Return [X, Y] of the center of cell containing provided text 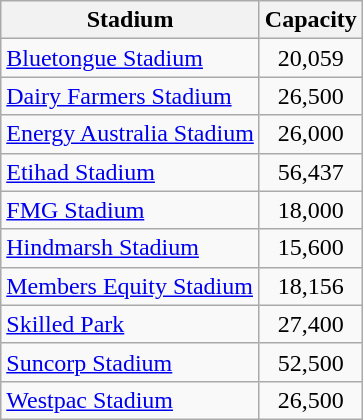
52,500 [310, 362]
18,000 [310, 210]
26,000 [310, 134]
Skilled Park [130, 324]
Hindmarsh Stadium [130, 248]
56,437 [310, 172]
Stadium [130, 20]
Westpac Stadium [130, 400]
Energy Australia Stadium [130, 134]
Members Equity Stadium [130, 286]
Dairy Farmers Stadium [130, 96]
20,059 [310, 58]
18,156 [310, 286]
Etihad Stadium [130, 172]
Capacity [310, 20]
Bluetongue Stadium [130, 58]
FMG Stadium [130, 210]
Suncorp Stadium [130, 362]
15,600 [310, 248]
27,400 [310, 324]
